Return [x, y] of the center of cell containing provided text 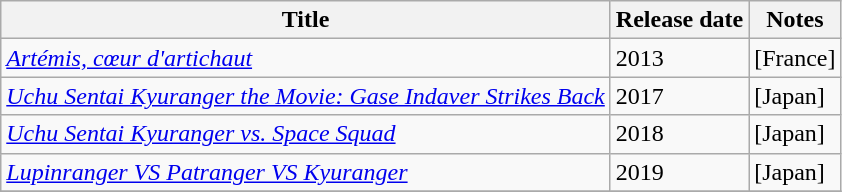
Title [306, 20]
Notes [795, 20]
[France] [795, 58]
Lupinranger VS Patranger VS Kyuranger [306, 172]
2017 [679, 96]
Release date [679, 20]
Uchu Sentai Kyuranger the Movie: Gase Indaver Strikes Back [306, 96]
Uchu Sentai Kyuranger vs. Space Squad [306, 134]
2018 [679, 134]
Artémis, cœur d'artichaut [306, 58]
2019 [679, 172]
2013 [679, 58]
